Identify which cell holds the provided text, then report its (X, Y) central coordinate. 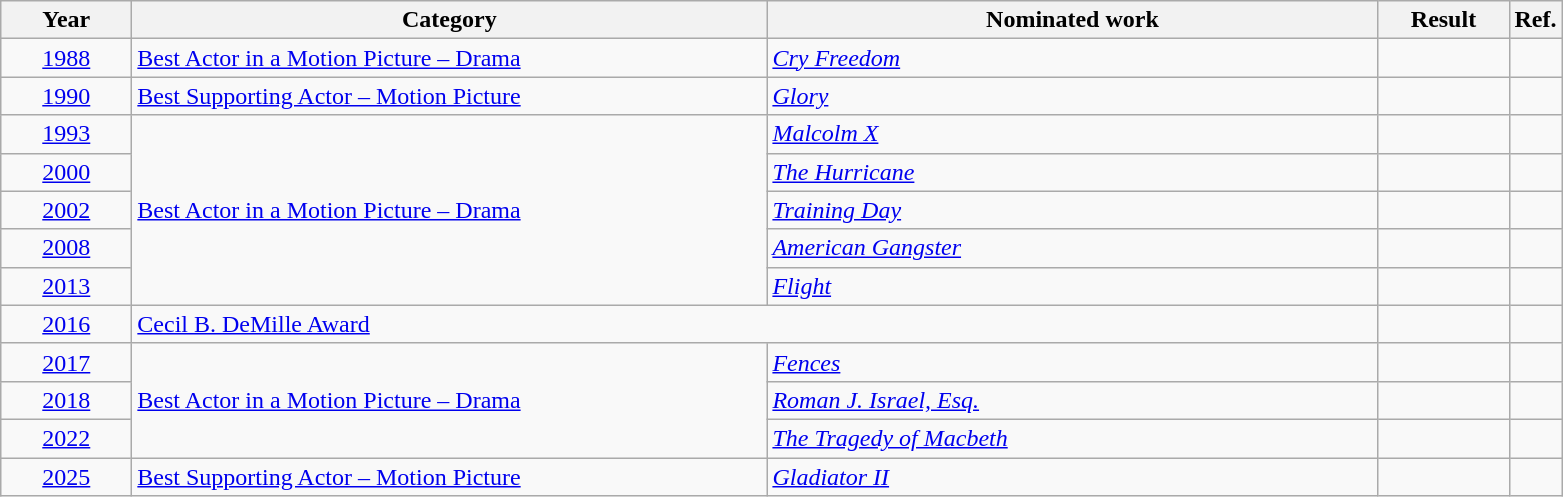
The Tragedy of Macbeth (1072, 438)
Ref. (1536, 20)
The Hurricane (1072, 172)
Result (1444, 20)
Glory (1072, 96)
2016 (66, 324)
Flight (1072, 286)
1990 (66, 96)
2017 (66, 362)
Malcolm X (1072, 134)
2025 (66, 477)
Nominated work (1072, 20)
1988 (66, 58)
2002 (66, 210)
Year (66, 20)
2000 (66, 172)
2018 (66, 400)
2022 (66, 438)
Cecil B. DeMille Award (755, 324)
American Gangster (1072, 248)
Roman J. Israel, Esq. (1072, 400)
Cry Freedom (1072, 58)
2008 (66, 248)
Fences (1072, 362)
Training Day (1072, 210)
Gladiator II (1072, 477)
1993 (66, 134)
2013 (66, 286)
Category (450, 20)
